Find where the given text appears and provide that cell's center as [x, y] coordinate. 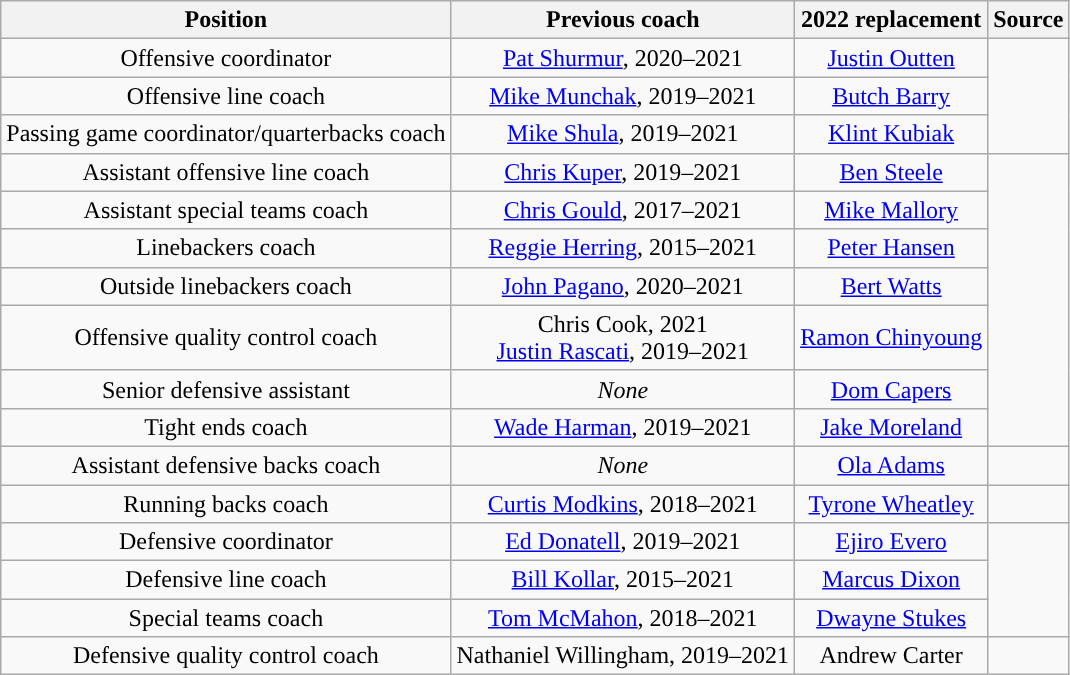
Passing game coordinator/quarterbacks coach [226, 134]
Dwayne Stukes [892, 618]
Linebackers coach [226, 248]
Position [226, 20]
Nathaniel Willingham, 2019–2021 [623, 656]
Running backs coach [226, 503]
Ben Steele [892, 172]
Justin Outten [892, 58]
Andrew Carter [892, 656]
Defensive quality control coach [226, 656]
Special teams coach [226, 618]
Wade Harman, 2019–2021 [623, 427]
Mike Munchak, 2019–2021 [623, 96]
Peter Hansen [892, 248]
Bill Kollar, 2015–2021 [623, 580]
Butch Barry [892, 96]
Assistant special teams coach [226, 210]
Assistant defensive backs coach [226, 465]
Defensive line coach [226, 580]
Source [1028, 20]
2022 replacement [892, 20]
Tom McMahon, 2018–2021 [623, 618]
Ejiro Evero [892, 542]
Assistant offensive line coach [226, 172]
Defensive coordinator [226, 542]
Chris Gould, 2017–2021 [623, 210]
Ed Donatell, 2019–2021 [623, 542]
Chris Cook, 2021Justin Rascati, 2019–2021 [623, 338]
Tyrone Wheatley [892, 503]
Previous coach [623, 20]
Chris Kuper, 2019–2021 [623, 172]
Ola Adams [892, 465]
Dom Capers [892, 389]
Klint Kubiak [892, 134]
Offensive coordinator [226, 58]
John Pagano, 2020–2021 [623, 286]
Marcus Dixon [892, 580]
Senior defensive assistant [226, 389]
Mike Mallory [892, 210]
Jake Moreland [892, 427]
Ramon Chinyoung [892, 338]
Tight ends coach [226, 427]
Offensive line coach [226, 96]
Mike Shula, 2019–2021 [623, 134]
Curtis Modkins, 2018–2021 [623, 503]
Pat Shurmur, 2020–2021 [623, 58]
Reggie Herring, 2015–2021 [623, 248]
Outside linebackers coach [226, 286]
Offensive quality control coach [226, 338]
Bert Watts [892, 286]
